For the text-containing cell, return its midpoint in [X, Y] coordinate format. 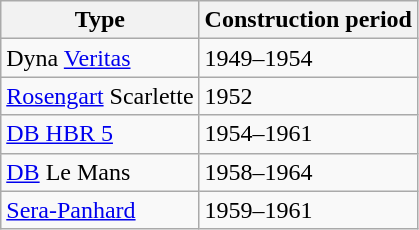
DB Le Mans [100, 172]
1952 [308, 96]
Rosengart Scarlette [100, 96]
Type [100, 20]
Dyna Veritas [100, 58]
1954–1961 [308, 134]
DB HBR 5 [100, 134]
Sera-Panhard [100, 210]
1949–1954 [308, 58]
Construction period [308, 20]
1958–1964 [308, 172]
1959–1961 [308, 210]
